Determine the [X, Y] coordinate at the center of the cell enclosing the given text.  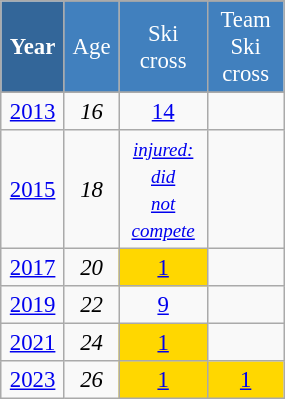
injured: didnot compete [164, 190]
2015 [33, 190]
2021 [33, 343]
Age [91, 47]
16 [91, 112]
20 [91, 268]
2017 [33, 268]
Team Ski cross [246, 47]
2019 [33, 305]
14 [164, 112]
Ski cross [164, 47]
2013 [33, 112]
Year [33, 47]
24 [91, 343]
18 [91, 190]
22 [91, 305]
9 [164, 305]
